Capture the cell that displays the provided text and extract its [X, Y] central coordinate. 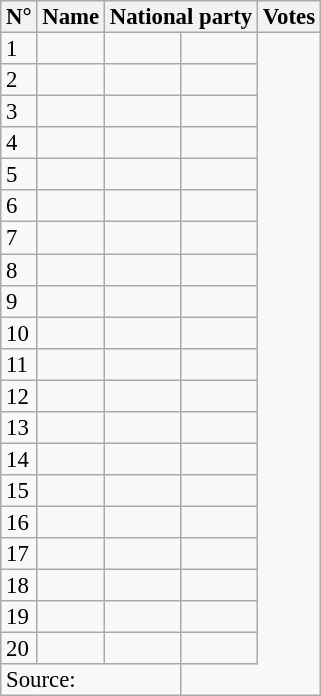
12 [19, 396]
1 [19, 49]
13 [19, 428]
11 [19, 364]
16 [19, 522]
National party [180, 17]
8 [19, 270]
Name [71, 17]
4 [19, 143]
17 [19, 554]
5 [19, 175]
10 [19, 333]
Source: [91, 680]
7 [19, 238]
9 [19, 301]
19 [19, 617]
Votes [288, 17]
6 [19, 206]
2 [19, 80]
14 [19, 459]
15 [19, 491]
3 [19, 112]
20 [19, 649]
N° [19, 17]
18 [19, 586]
